Return [X, Y] of the center of cell containing provided text 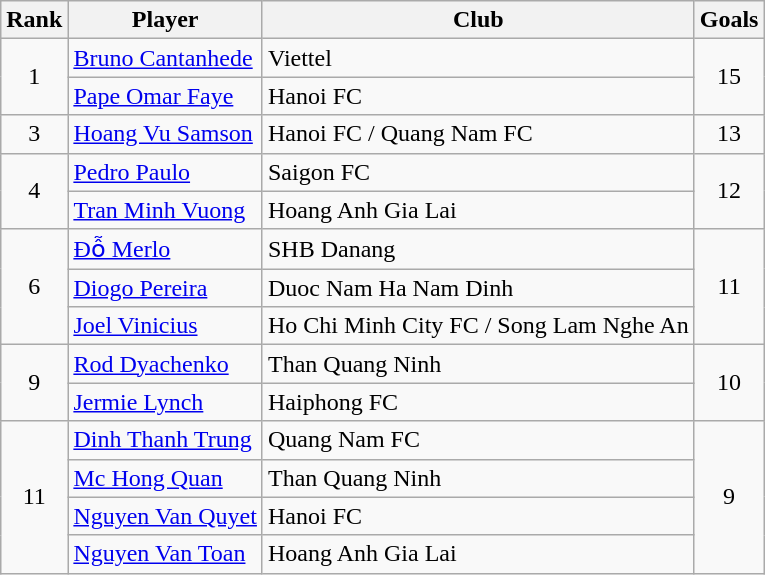
13 [729, 134]
Diogo Pereira [166, 288]
Ho Chi Minh City FC / Song Lam Nghe An [478, 326]
Hoang Vu Samson [166, 134]
Viettel [478, 58]
Pedro Paulo [166, 172]
1 [34, 77]
Bruno Cantanhede [166, 58]
15 [729, 77]
3 [34, 134]
Mc Hong Quan [166, 478]
Nguyen Van Quyet [166, 516]
Nguyen Van Toan [166, 554]
Saigon FC [478, 172]
6 [34, 287]
Duoc Nam Ha Nam Dinh [478, 288]
Jermie Lynch [166, 402]
4 [34, 191]
SHB Danang [478, 249]
Joel Vinicius [166, 326]
10 [729, 383]
Hanoi FC / Quang Nam FC [478, 134]
12 [729, 191]
Rank [34, 20]
Quang Nam FC [478, 440]
Player [166, 20]
Club [478, 20]
Tran Minh Vuong [166, 210]
Pape Omar Faye [166, 96]
Haiphong FC [478, 402]
Đỗ Merlo [166, 249]
Rod Dyachenko [166, 364]
Goals [729, 20]
Dinh Thanh Trung [166, 440]
